Determine the [X, Y] coordinate at the center of the cell enclosing the given text.  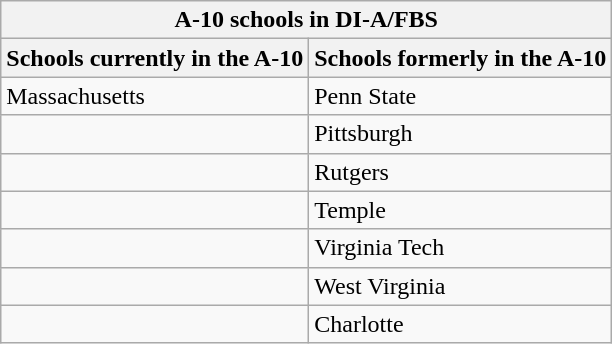
Penn State [460, 96]
Rutgers [460, 172]
Schools currently in the A-10 [155, 58]
Massachusetts [155, 96]
A-10 schools in DI-A/FBS [306, 20]
Virginia Tech [460, 248]
Pittsburgh [460, 134]
Schools formerly in the A-10 [460, 58]
Temple [460, 210]
Charlotte [460, 324]
West Virginia [460, 286]
